Return the [x, y] coordinate for the center point of the cell that contains the specified text.  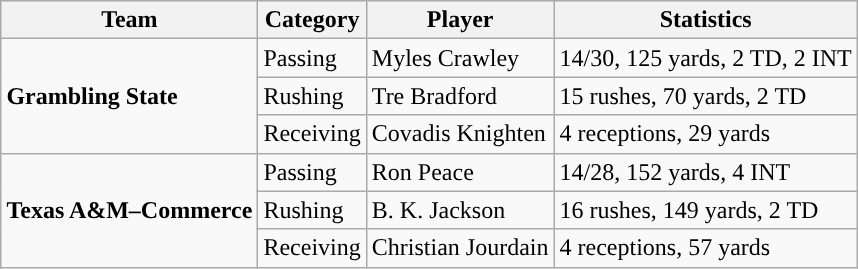
B. K. Jackson [460, 210]
Player [460, 20]
15 rushes, 70 yards, 2 TD [706, 96]
Team [130, 20]
Myles Crawley [460, 58]
4 receptions, 29 yards [706, 134]
Covadis Knighten [460, 134]
Tre Bradford [460, 96]
14/28, 152 yards, 4 INT [706, 172]
Ron Peace [460, 172]
Category [312, 20]
Statistics [706, 20]
14/30, 125 yards, 2 TD, 2 INT [706, 58]
Christian Jourdain [460, 248]
16 rushes, 149 yards, 2 TD [706, 210]
Grambling State [130, 96]
Texas A&M–Commerce [130, 210]
4 receptions, 57 yards [706, 248]
